Find where the given text appears and provide that cell's center as (x, y) coordinate. 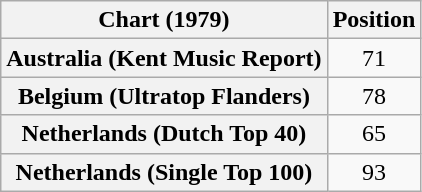
Chart (1979) (164, 20)
71 (374, 58)
Netherlands (Single Top 100) (164, 172)
Position (374, 20)
78 (374, 96)
Australia (Kent Music Report) (164, 58)
Netherlands (Dutch Top 40) (164, 134)
93 (374, 172)
Belgium (Ultratop Flanders) (164, 96)
65 (374, 134)
